Identify which cell holds the provided text, then report its [x, y] central coordinate. 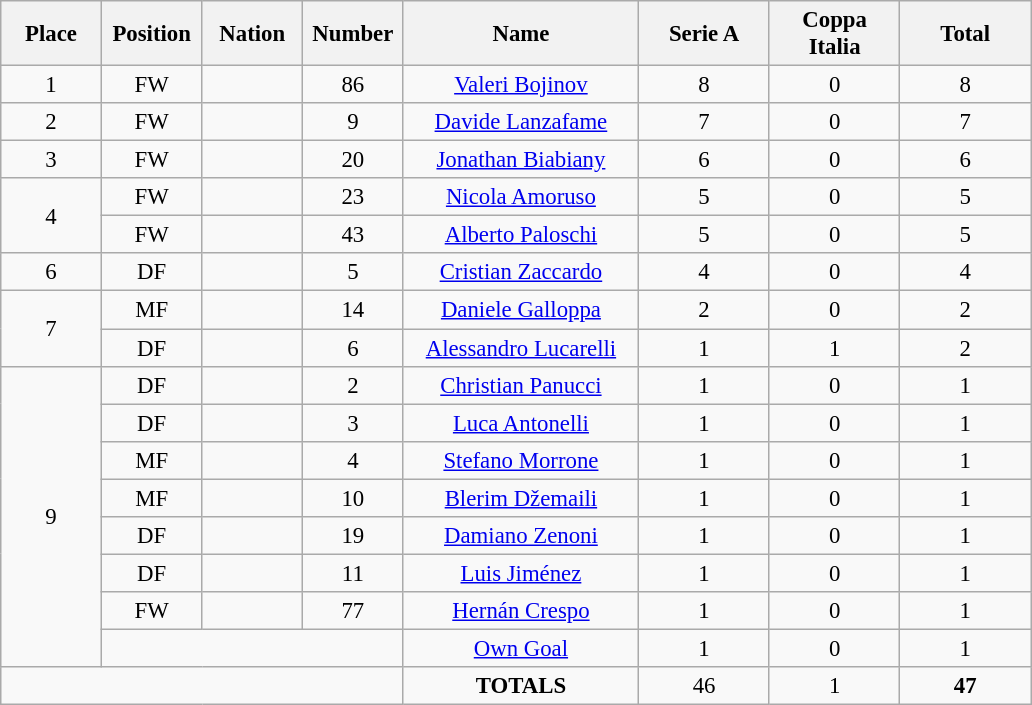
Cristian Zaccardo [521, 273]
Christian Panucci [521, 385]
47 [966, 686]
Valeri Bojinov [521, 85]
86 [354, 85]
Jonathan Biabiany [521, 160]
10 [354, 498]
43 [354, 235]
46 [704, 686]
11 [354, 573]
Total [966, 34]
Position [152, 34]
Luis Jiménez [521, 573]
Stefano Morrone [521, 460]
Serie A [704, 34]
Coppa Italia [834, 34]
77 [354, 611]
Damiano Zenoni [521, 536]
Alessandro Lucarelli [521, 348]
Name [521, 34]
20 [354, 160]
Blerim Džemaili [521, 498]
Hernán Crespo [521, 611]
14 [354, 310]
19 [354, 536]
Nation [252, 34]
Place [52, 34]
Own Goal [521, 648]
Davide Lanzafame [521, 122]
Luca Antonelli [521, 423]
23 [354, 197]
TOTALS [521, 686]
Daniele Galloppa [521, 310]
Alberto Paloschi [521, 235]
Nicola Amoruso [521, 197]
Number [354, 34]
